Locate the cell with the specified text and output its [x, y] center coordinate. 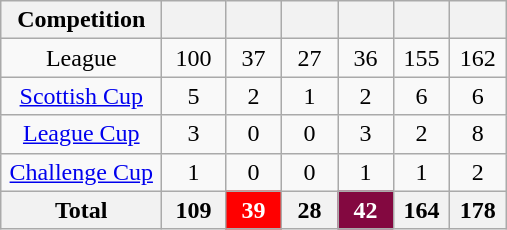
164 [422, 210]
109 [194, 210]
5 [194, 96]
39 [253, 210]
Total [82, 210]
League [82, 58]
Scottish Cup [82, 96]
27 [309, 58]
162 [478, 58]
37 [253, 58]
36 [366, 58]
Competition [82, 20]
42 [366, 210]
178 [478, 210]
100 [194, 58]
155 [422, 58]
League Cup [82, 134]
Challenge Cup [82, 172]
8 [478, 134]
28 [309, 210]
